Search for the cell housing the specified text and yield its [X, Y] center coordinate. 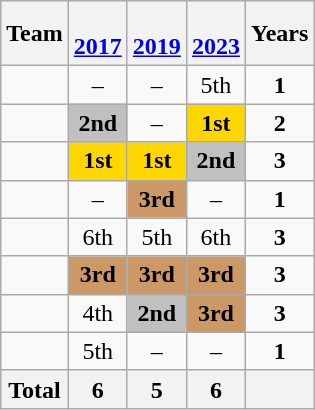
Total [35, 389]
Years [279, 34]
4th [98, 313]
2 [279, 123]
Team [35, 34]
2023 [216, 34]
2017 [98, 34]
2019 [156, 34]
5 [156, 389]
